Find where the given text appears and provide that cell's center as (X, Y) coordinate. 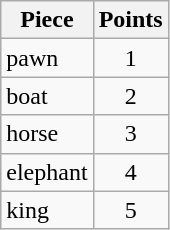
2 (130, 96)
5 (130, 210)
1 (130, 58)
elephant (47, 172)
3 (130, 134)
Piece (47, 20)
horse (47, 134)
4 (130, 172)
boat (47, 96)
pawn (47, 58)
Points (130, 20)
king (47, 210)
